Find where the given text appears and provide that cell's center as [x, y] coordinate. 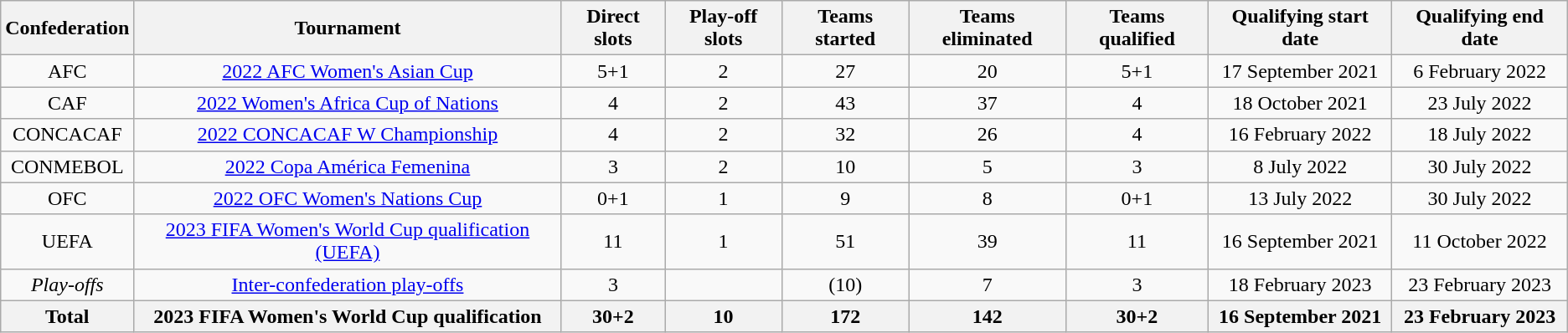
(10) [846, 284]
6 February 2022 [1479, 71]
AFC [67, 71]
26 [987, 135]
Play-off slots [724, 28]
142 [987, 316]
2022 CONCACAF W Championship [348, 135]
8 July 2022 [1300, 166]
Tournament [348, 28]
2023 FIFA Women's World Cup qualification [348, 316]
Total [67, 316]
Inter-confederation play-offs [348, 284]
18 February 2023 [1300, 284]
UEFA [67, 241]
13 July 2022 [1300, 198]
51 [846, 241]
Qualifying start date [1300, 28]
39 [987, 241]
2022 Copa América Femenina [348, 166]
2022 OFC Women's Nations Cup [348, 198]
7 [987, 284]
18 July 2022 [1479, 135]
20 [987, 71]
CONMEBOL [67, 166]
11 October 2022 [1479, 241]
32 [846, 135]
Play-offs [67, 284]
2022 AFC Women's Asian Cup [348, 71]
37 [987, 103]
Confederation [67, 28]
Teams qualified [1137, 28]
Qualifying end date [1479, 28]
Teams started [846, 28]
16 February 2022 [1300, 135]
OFC [67, 198]
27 [846, 71]
2023 FIFA Women's World Cup qualification (UEFA) [348, 241]
17 September 2021 [1300, 71]
172 [846, 316]
2022 Women's Africa Cup of Nations [348, 103]
8 [987, 198]
CAF [67, 103]
43 [846, 103]
23 July 2022 [1479, 103]
CONCACAF [67, 135]
Teams eliminated [987, 28]
9 [846, 198]
5 [987, 166]
Direct slots [613, 28]
18 October 2021 [1300, 103]
